Pinpoint the cell where the given text exists, returning its [X, Y] midpoint coordinate. 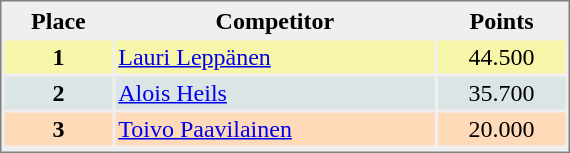
Points [502, 20]
Alois Heils [274, 92]
20.000 [502, 128]
44.500 [502, 56]
3 [58, 128]
Lauri Leppänen [274, 56]
35.700 [502, 92]
2 [58, 92]
Competitor [274, 20]
1 [58, 56]
Place [58, 20]
Toivo Paavilainen [274, 128]
